Identify which cell holds the provided text, then report its [X, Y] central coordinate. 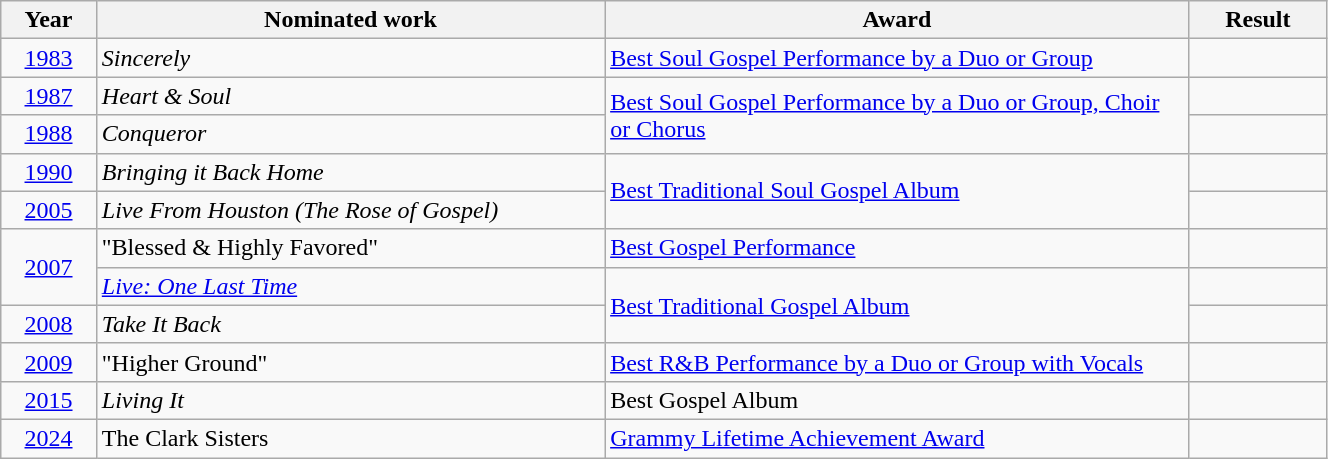
Nominated work [350, 20]
Live From Houston (The Rose of Gospel) [350, 210]
"Higher Ground" [350, 362]
Best R&B Performance by a Duo or Group with Vocals [898, 362]
Living It [350, 400]
Year [49, 20]
Take It Back [350, 324]
Best Soul Gospel Performance by a Duo or Group, Choir or Chorus [898, 115]
1983 [49, 58]
2009 [49, 362]
2008 [49, 324]
Best Gospel Album [898, 400]
2024 [49, 438]
2005 [49, 210]
Award [898, 20]
Heart & Soul [350, 96]
Best Soul Gospel Performance by a Duo or Group [898, 58]
2015 [49, 400]
Best Traditional Gospel Album [898, 305]
Best Gospel Performance [898, 248]
The Clark Sisters [350, 438]
Live: One Last Time [350, 286]
Result [1258, 20]
"Blessed & Highly Favored" [350, 248]
Grammy Lifetime Achievement Award [898, 438]
Conqueror [350, 134]
Sincerely [350, 58]
1988 [49, 134]
1987 [49, 96]
Bringing it Back Home [350, 172]
2007 [49, 267]
1990 [49, 172]
Best Traditional Soul Gospel Album [898, 191]
